Return (x, y) of the center of cell containing provided text 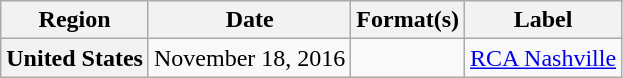
United States (75, 58)
Format(s) (408, 20)
Date (249, 20)
Region (75, 20)
November 18, 2016 (249, 58)
Label (544, 20)
RCA Nashville (544, 58)
